Locate the cell with the specified text and output its (X, Y) center coordinate. 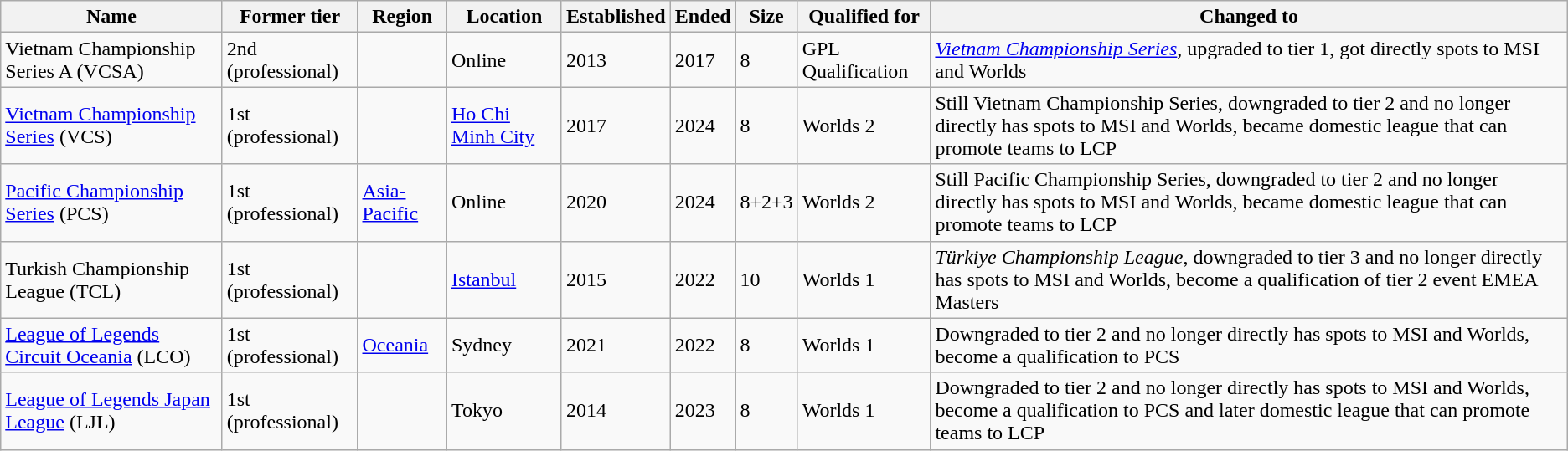
League of Legends Japan League (LJL) (111, 411)
2nd (professional) (290, 60)
Vietnam Championship Series A (VCSA) (111, 60)
Vietnam Championship Series (VCS) (111, 126)
League of Legends Circuit Oceania (LCO) (111, 345)
2013 (616, 60)
2023 (703, 411)
2014 (616, 411)
Name (111, 17)
Ho Chi Minh City (504, 126)
2015 (616, 279)
Tokyo (504, 411)
Location (504, 17)
2020 (616, 202)
Ended (703, 17)
Turkish Championship League (TCL) (111, 279)
Changed to (1249, 17)
GPL Qualification (864, 60)
Former tier (290, 17)
Oceania (402, 345)
Istanbul (504, 279)
Asia-Pacific (402, 202)
Region (402, 17)
Vietnam Championship Series, upgraded to tier 1, got directly spots to MSI and Worlds (1249, 60)
10 (766, 279)
Pacific Championship Series (PCS) (111, 202)
2021 (616, 345)
Size (766, 17)
Sydney (504, 345)
Established (616, 17)
Qualified for (864, 17)
Downgraded to tier 2 and no longer directly has spots to MSI and Worlds, become a qualification to PCS (1249, 345)
8+2+3 (766, 202)
